Extract the (X, Y) coordinate from the center of the cell holding the provided text.  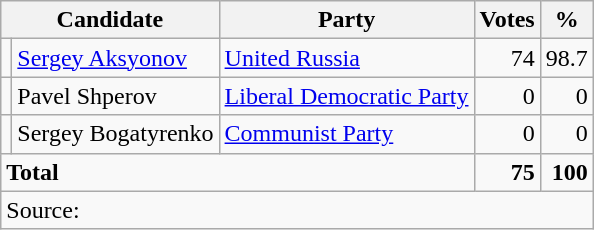
98.7 (566, 58)
75 (507, 172)
Total (238, 172)
Liberal Democratic Party (346, 96)
Source: (298, 210)
Communist Party (346, 134)
United Russia (346, 58)
Sergey Bogatyrenko (116, 134)
Pavel Shperov (116, 96)
Candidate (110, 20)
Sergey Aksyonov (116, 58)
100 (566, 172)
Party (346, 20)
% (566, 20)
74 (507, 58)
Votes (507, 20)
